Search for the cell housing the specified text and yield its [X, Y] center coordinate. 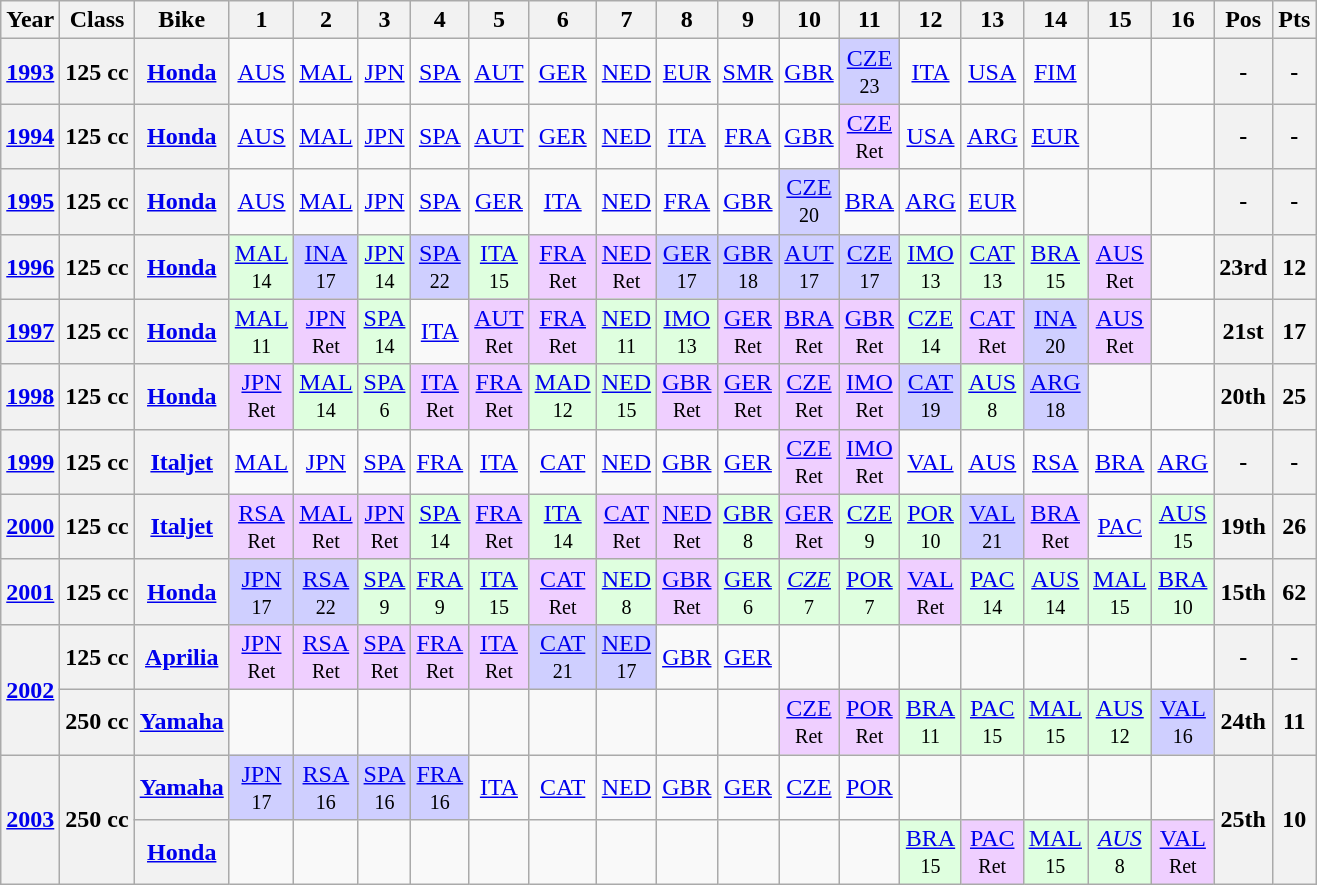
PAC 15 [992, 722]
1993 [30, 72]
14 [1055, 20]
POR Ret [869, 722]
FRA 9 [440, 592]
Pos [1244, 20]
CZE 20 [809, 202]
JPN 14 [384, 266]
1999 [30, 462]
24th [1244, 722]
21st [1244, 332]
23rd [1244, 266]
ARG 18 [1055, 396]
15 [1120, 20]
RSA 16 [326, 786]
PAC 14 [992, 592]
2003 [30, 819]
GBR 8 [748, 526]
6 [562, 20]
SPA 16 [384, 786]
1 [261, 20]
4 [440, 20]
7 [626, 20]
Pts [1294, 20]
1995 [30, 202]
PAC [1120, 526]
INA 20 [1055, 332]
INA 17 [326, 266]
1996 [30, 266]
CAT 19 [931, 396]
CZE [809, 786]
CZE 14 [931, 332]
NED 8 [626, 592]
3 [384, 20]
26 [1294, 526]
17 [1294, 332]
2002 [30, 689]
SPA 9 [384, 592]
Year [30, 20]
CZE 7 [809, 592]
POR [869, 786]
13 [992, 20]
AUS 12 [1120, 722]
PAC Ret [992, 852]
1997 [30, 332]
RSA [1055, 462]
8 [687, 20]
5 [499, 20]
VAL 21 [992, 526]
RSA 22 [326, 592]
AUT Ret [499, 332]
FIM [1055, 72]
Bike [182, 20]
SPA 6 [384, 396]
NED 15 [626, 396]
19th [1244, 526]
BRA 11 [931, 722]
SPA 22 [440, 266]
16 [1183, 20]
MAD 12 [562, 396]
2 [326, 20]
SMR [748, 72]
Aprilia [182, 656]
POR 10 [931, 526]
VAL [931, 462]
62 [1294, 592]
1998 [30, 396]
2000 [30, 526]
25 [1294, 396]
15th [1244, 592]
ITA 14 [562, 526]
Class [97, 20]
MAL 11 [261, 332]
CAT 13 [992, 266]
AUT 17 [809, 266]
GER 6 [748, 592]
VAL 16 [1183, 722]
FRA 16 [440, 786]
SPA Ret [384, 656]
GER 17 [687, 266]
CAT 21 [562, 656]
AUS 15 [1183, 526]
MAL Ret [326, 526]
9 [748, 20]
NED 17 [626, 656]
GBR 18 [748, 266]
POR 7 [869, 592]
20th [1244, 396]
CZE 17 [869, 266]
CZE 23 [869, 72]
1994 [30, 136]
25th [1244, 819]
CZE 9 [869, 526]
2001 [30, 592]
NED 11 [626, 332]
AUS 14 [1055, 592]
BRA 10 [1183, 592]
